Output the [x, y] coordinate of the center of the cell containing the given text.  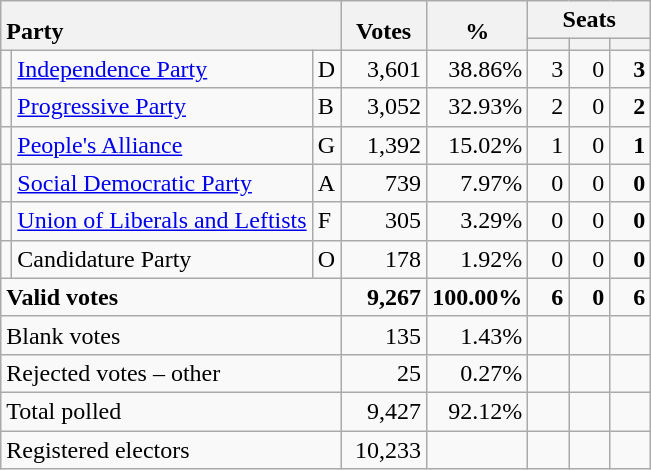
Independence Party [162, 69]
Social Democratic Party [162, 183]
10,233 [384, 449]
Seats [590, 20]
3,052 [384, 107]
305 [384, 221]
O [326, 259]
32.93% [478, 107]
3.29% [478, 221]
Progressive Party [162, 107]
178 [384, 259]
7.97% [478, 183]
Blank votes [171, 335]
135 [384, 335]
9,427 [384, 411]
1.92% [478, 259]
% [478, 26]
739 [384, 183]
25 [384, 373]
Valid votes [171, 297]
F [326, 221]
People's Alliance [162, 145]
Union of Liberals and Leftists [162, 221]
Party [171, 26]
A [326, 183]
Registered electors [171, 449]
Candidature Party [162, 259]
15.02% [478, 145]
38.86% [478, 69]
0.27% [478, 373]
1.43% [478, 335]
100.00% [478, 297]
1,392 [384, 145]
92.12% [478, 411]
Total polled [171, 411]
9,267 [384, 297]
3,601 [384, 69]
Rejected votes – other [171, 373]
G [326, 145]
Votes [384, 26]
D [326, 69]
B [326, 107]
